Locate the cell with the specified text and output its [X, Y] center coordinate. 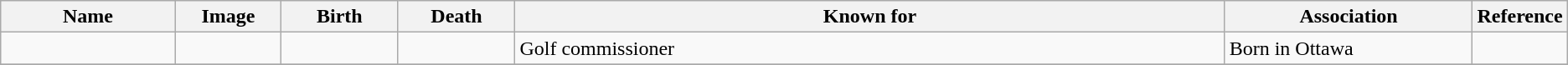
Image [228, 17]
Birth [340, 17]
Death [456, 17]
Born in Ottawa [1349, 48]
Reference [1519, 17]
Golf commissioner [869, 48]
Known for [869, 17]
Name [89, 17]
Association [1349, 17]
